Detect which cell encompasses the target text, then output its [x, y] center coordinate. 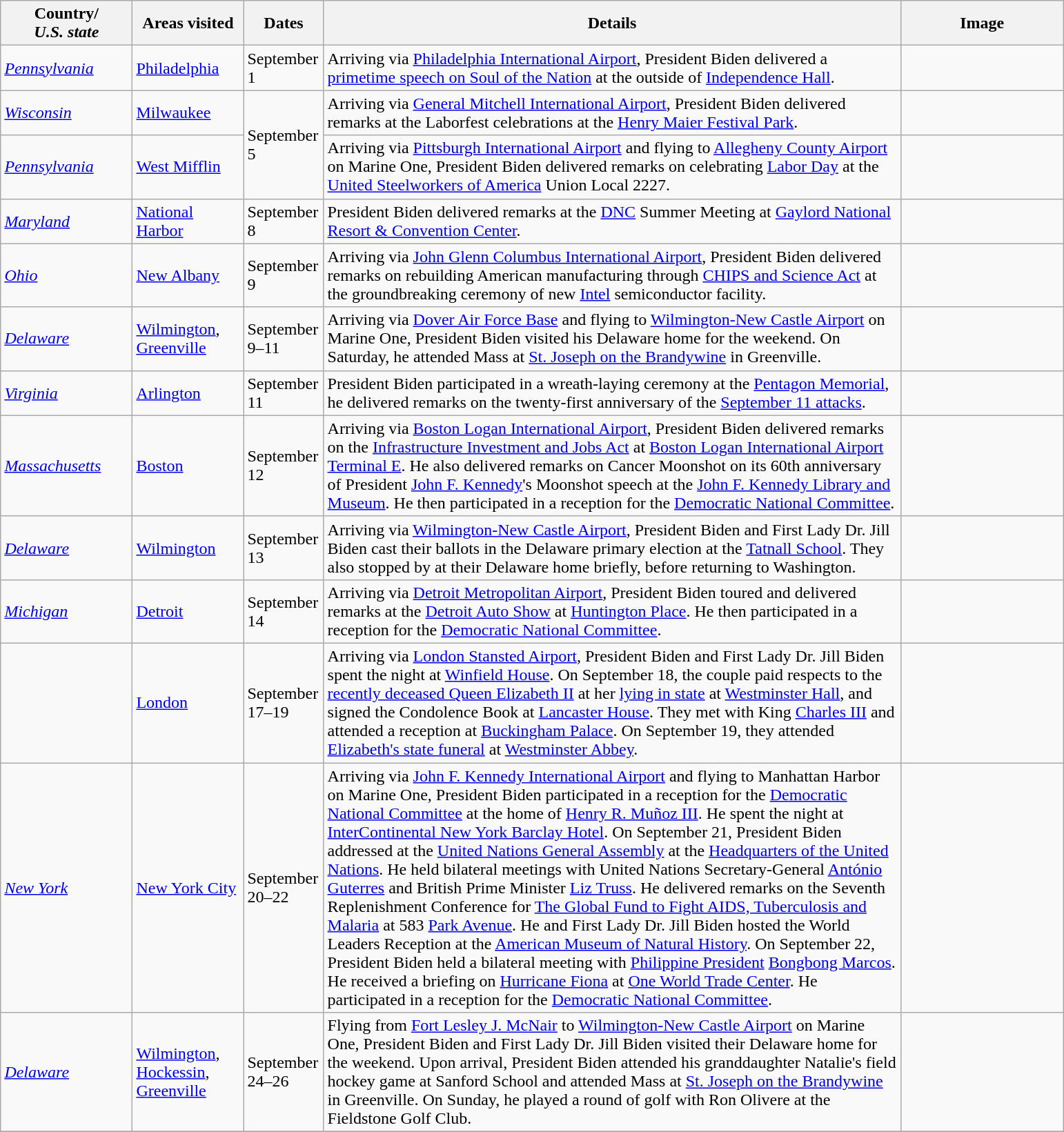
Wisconsin [66, 113]
September 9 [284, 275]
Boston [188, 466]
Wilmington, Greenville [188, 339]
September 12 [284, 466]
September 13 [284, 548]
Maryland [66, 221]
September 14 [284, 611]
September 24–26 [284, 1072]
Areas visited [188, 23]
Massachusetts [66, 466]
Arlington [188, 393]
September 5 [284, 145]
Philadelphia [188, 68]
Virginia [66, 393]
Country/U.S. state [66, 23]
Wilmington [188, 548]
Details [612, 23]
New York [66, 888]
September 20–22 [284, 888]
New Albany [188, 275]
Image [982, 23]
September 1 [284, 68]
President Biden delivered remarks at the DNC Summer Meeting at Gaylord National Resort & Convention Center. [612, 221]
Michigan [66, 611]
New York City [188, 888]
London [188, 702]
West Mifflin [188, 167]
September 8 [284, 221]
Detroit [188, 611]
National Harbor [188, 221]
September 11 [284, 393]
September 17–19 [284, 702]
September 9–11 [284, 339]
Ohio [66, 275]
Dates [284, 23]
Wilmington, Hockessin, Greenville [188, 1072]
Milwaukee [188, 113]
